Search for the cell housing the specified text and yield its [x, y] center coordinate. 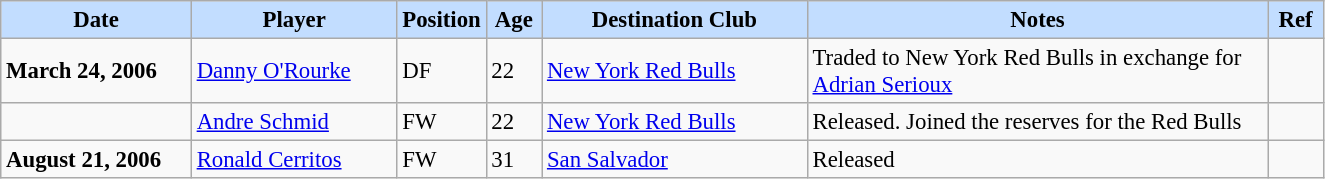
Released. Joined the reserves for the Red Bulls [1038, 122]
Date [96, 20]
Andre Schmid [294, 122]
Traded to New York Red Bulls in exchange for Adrian Serioux [1038, 72]
Position [442, 20]
Notes [1038, 20]
Age [514, 20]
Ref [1296, 20]
Destination Club [675, 20]
August 21, 2006 [96, 160]
San Salvador [675, 160]
Player [294, 20]
March 24, 2006 [96, 72]
Danny O'Rourke [294, 72]
DF [442, 72]
31 [514, 160]
Ronald Cerritos [294, 160]
Released [1038, 160]
